Return the [x, y] coordinate for the center point of the cell that contains the specified text.  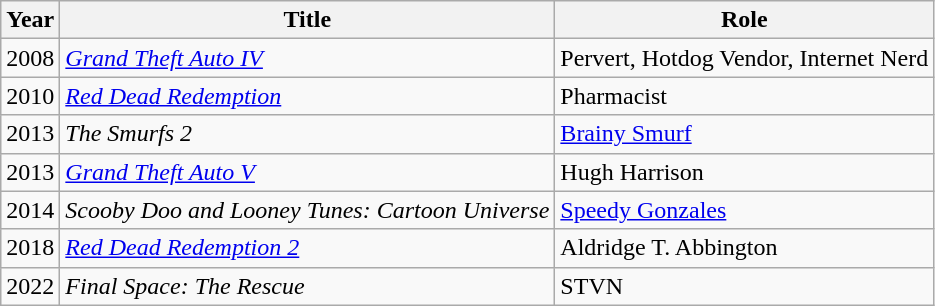
Speedy Gonzales [744, 210]
Red Dead Redemption [308, 96]
Role [744, 20]
STVN [744, 286]
Aldridge T. Abbington [744, 248]
Scooby Doo and Looney Tunes: Cartoon Universe [308, 210]
Year [30, 20]
Title [308, 20]
2022 [30, 286]
Red Dead Redemption 2 [308, 248]
2018 [30, 248]
Pervert, Hotdog Vendor, Internet Nerd [744, 58]
2010 [30, 96]
2014 [30, 210]
Hugh Harrison [744, 172]
2008 [30, 58]
Brainy Smurf [744, 134]
Grand Theft Auto IV [308, 58]
Grand Theft Auto V [308, 172]
Pharmacist [744, 96]
The Smurfs 2 [308, 134]
Final Space: The Rescue [308, 286]
